Detect which cell encompasses the target text, then output its [X, Y] center coordinate. 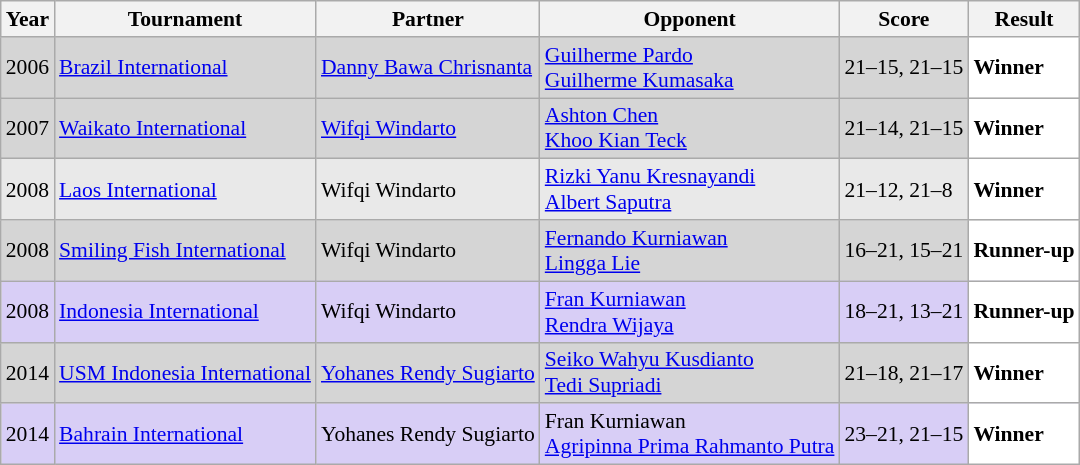
Partner [428, 19]
Smiling Fish International [185, 250]
Score [904, 19]
Result [1024, 19]
Tournament [185, 19]
Indonesia International [185, 312]
21–14, 21–15 [904, 128]
Opponent [690, 19]
Rizki Yanu Kresnayandi Albert Saputra [690, 190]
Fran Kurniawan Rendra Wijaya [690, 312]
18–21, 13–21 [904, 312]
Brazil International [185, 68]
Fran Kurniawan Agripinna Prima Rahmanto Putra [690, 434]
Year [28, 19]
21–15, 21–15 [904, 68]
USM Indonesia International [185, 372]
Danny Bawa Chrisnanta [428, 68]
2006 [28, 68]
Bahrain International [185, 434]
23–21, 21–15 [904, 434]
Guilherme Pardo Guilherme Kumasaka [690, 68]
Seiko Wahyu Kusdianto Tedi Supriadi [690, 372]
Ashton Chen Khoo Kian Teck [690, 128]
Waikato International [185, 128]
Laos International [185, 190]
Fernando Kurniawan Lingga Lie [690, 250]
21–12, 21–8 [904, 190]
21–18, 21–17 [904, 372]
16–21, 15–21 [904, 250]
2007 [28, 128]
